Search for the cell housing the specified text and yield its [x, y] center coordinate. 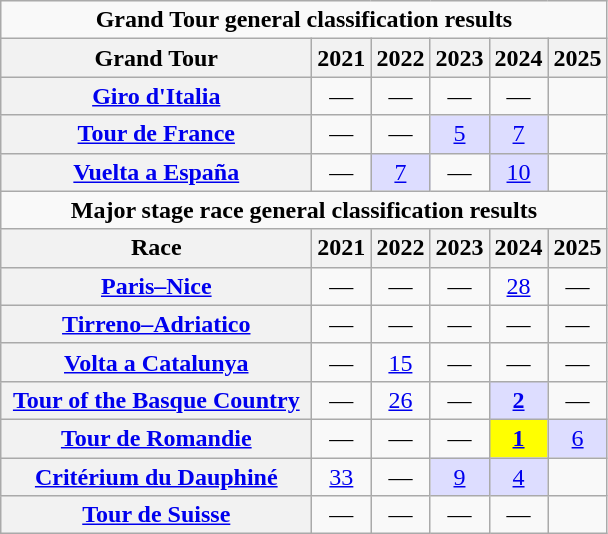
33 [342, 477]
Paris–Nice [156, 286]
2 [518, 400]
Critérium du Dauphiné [156, 477]
6 [578, 438]
Tour of the Basque Country [156, 400]
Giro d'Italia [156, 96]
Grand Tour general classification results [304, 20]
10 [518, 172]
Tour de Suisse [156, 515]
26 [400, 400]
Tour de France [156, 134]
Tour de Romandie [156, 438]
Major stage race general classification results [304, 210]
15 [400, 362]
28 [518, 286]
Tirreno–Adriatico [156, 324]
4 [518, 477]
Volta a Catalunya [156, 362]
Grand Tour [156, 58]
9 [460, 477]
5 [460, 134]
Race [156, 248]
Vuelta a España [156, 172]
1 [518, 438]
